Return the [x, y] coordinate for the center point of the cell that contains the specified text.  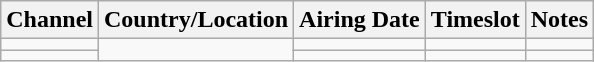
Channel [50, 20]
Timeslot [475, 20]
Country/Location [196, 20]
Notes [559, 20]
Airing Date [360, 20]
